For the text-containing cell, return its midpoint in [X, Y] coordinate format. 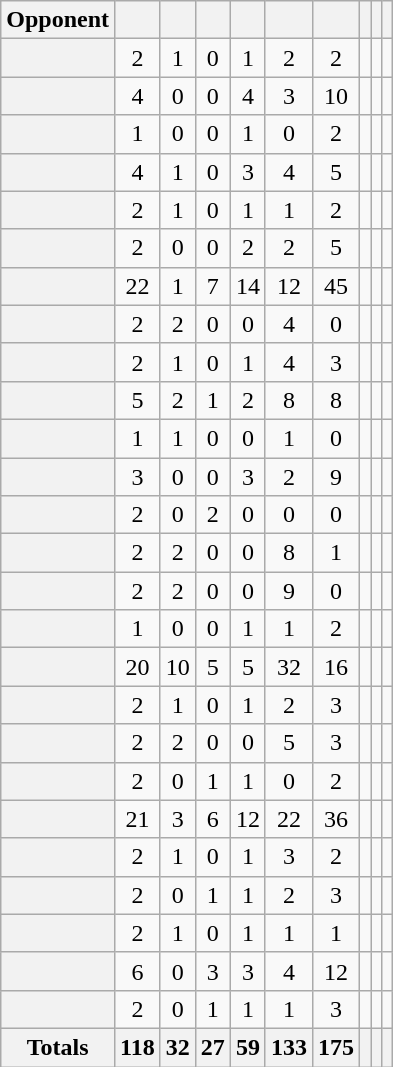
118 [138, 1047]
21 [138, 819]
27 [212, 1047]
Totals [58, 1047]
133 [288, 1047]
14 [248, 286]
59 [248, 1047]
20 [138, 667]
Opponent [58, 20]
16 [336, 667]
7 [212, 286]
36 [336, 819]
175 [336, 1047]
45 [336, 286]
